Provide the [x, y] coordinate of the cell's center where the given text is located.  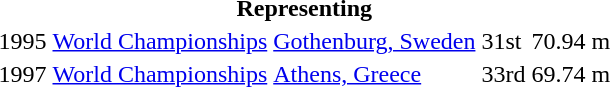
31st [504, 41]
World Championships [160, 41]
Gothenburg, Sweden [374, 41]
